Detect which cell encompasses the target text, then output its [X, Y] center coordinate. 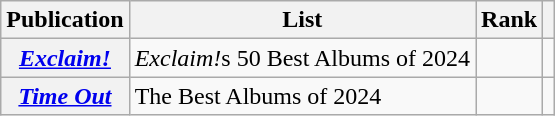
List [302, 20]
Rank [510, 20]
Exclaim! [65, 58]
Exclaim!s 50 Best Albums of 2024 [302, 58]
Time Out [65, 96]
Publication [65, 20]
The Best Albums of 2024 [302, 96]
